Return (x, y) of the center of cell containing provided text 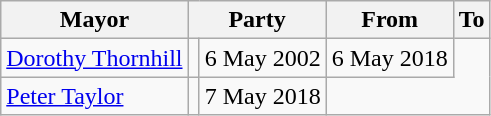
6 May 2002 (262, 58)
Dorothy Thornhill (94, 58)
To (472, 20)
7 May 2018 (262, 96)
6 May 2018 (390, 58)
Party (257, 20)
From (390, 20)
Mayor (94, 20)
Peter Taylor (94, 96)
